From the cell containing the given text, extract its center point as (X, Y) coordinate. 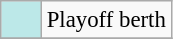
Playoff berth (106, 20)
